Scan for the cell matching the given text and deliver its (X, Y) coordinate at center. 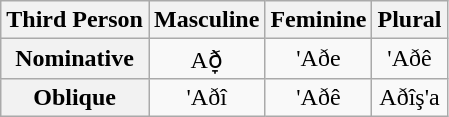
Að̞ (206, 59)
Nominative (75, 59)
Oblique (75, 97)
'Aðî (206, 97)
Plural (410, 20)
Aðîş'a (410, 97)
'Aðe (318, 59)
Third Person (75, 20)
Feminine (318, 20)
Masculine (206, 20)
